Search for the cell housing the specified text and yield its [X, Y] center coordinate. 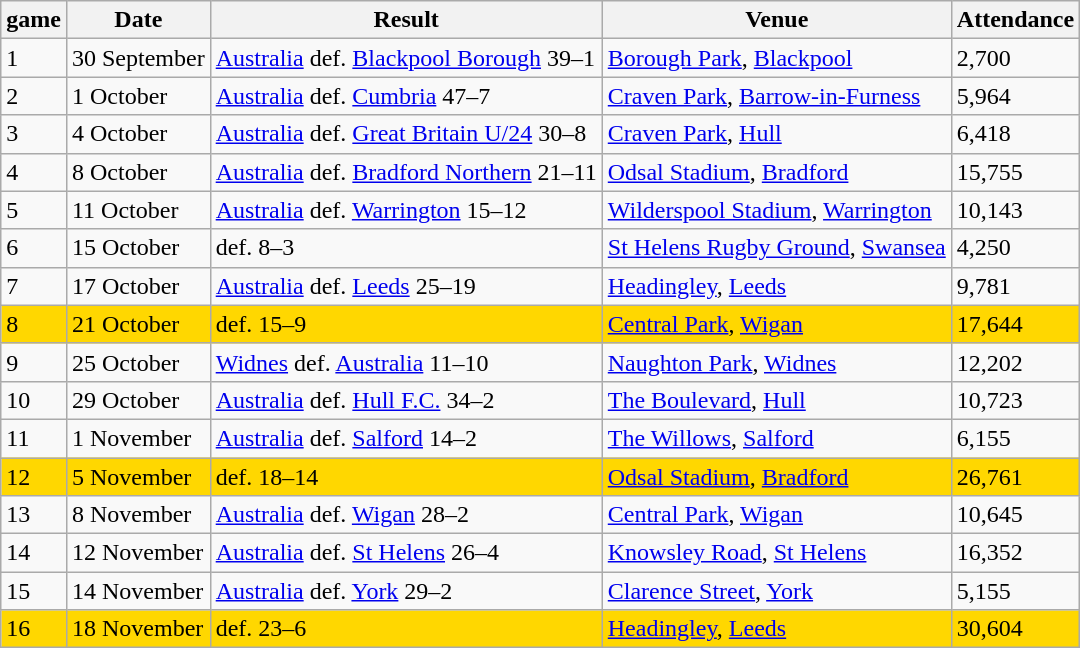
Australia def. Blackpool Borough 39–1 [406, 58]
6 [34, 248]
18 November [138, 629]
8 November [138, 515]
Australia def. St Helens 26–4 [406, 553]
12 [34, 477]
11 October [138, 210]
25 October [138, 362]
2 [34, 96]
Borough Park, Blackpool [776, 58]
30,604 [1015, 629]
St Helens Rugby Ground, Swansea [776, 248]
Australia def. Wigan 28–2 [406, 515]
4 [34, 172]
4,250 [1015, 248]
1 November [138, 438]
Australia def. York 29–2 [406, 591]
Result [406, 20]
The Boulevard, Hull [776, 400]
Venue [776, 20]
17,644 [1015, 324]
def. 18–14 [406, 477]
15 [34, 591]
Craven Park, Barrow-in-Furness [776, 96]
2,700 [1015, 58]
11 [34, 438]
game [34, 20]
Wilderspool Stadium, Warrington [776, 210]
def. 23–6 [406, 629]
10,645 [1015, 515]
1 October [138, 96]
16,352 [1015, 553]
Clarence Street, York [776, 591]
Attendance [1015, 20]
Naughton Park, Widnes [776, 362]
5 November [138, 477]
21 October [138, 324]
Australia def. Leeds 25–19 [406, 286]
17 October [138, 286]
29 October [138, 400]
def. 15–9 [406, 324]
Australia def. Cumbria 47–7 [406, 96]
30 September [138, 58]
9,781 [1015, 286]
6,155 [1015, 438]
6,418 [1015, 134]
Knowsley Road, St Helens [776, 553]
26,761 [1015, 477]
Australia def. Salford 14–2 [406, 438]
10 [34, 400]
5 [34, 210]
Australia def. Great Britain U/24 30–8 [406, 134]
10,143 [1015, 210]
Australia def. Bradford Northern 21–11 [406, 172]
Widnes def. Australia 11–10 [406, 362]
12 November [138, 553]
13 [34, 515]
Australia def. Warrington 15–12 [406, 210]
Craven Park, Hull [776, 134]
The Willows, Salford [776, 438]
14 [34, 553]
8 October [138, 172]
3 [34, 134]
10,723 [1015, 400]
5,155 [1015, 591]
1 [34, 58]
Australia def. Hull F.C. 34–2 [406, 400]
8 [34, 324]
5,964 [1015, 96]
16 [34, 629]
12,202 [1015, 362]
7 [34, 286]
9 [34, 362]
14 November [138, 591]
15 October [138, 248]
4 October [138, 134]
Date [138, 20]
def. 8–3 [406, 248]
15,755 [1015, 172]
